Find where the given text appears and provide that cell's center as [x, y] coordinate. 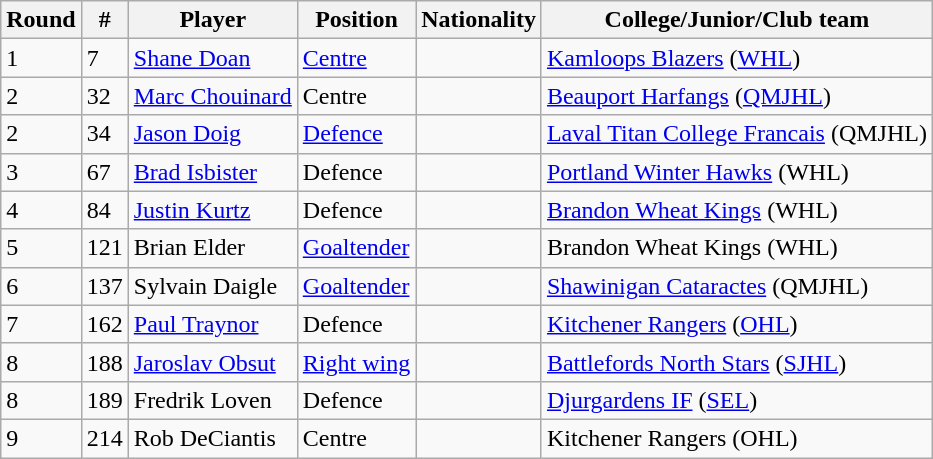
84 [104, 210]
162 [104, 324]
Djurgardens IF (SEL) [736, 400]
Marc Chouinard [212, 96]
Brad Isbister [212, 172]
Laval Titan College Francais (QMJHL) [736, 134]
Right wing [356, 362]
Shane Doan [212, 58]
Battlefords North Stars (SJHL) [736, 362]
Justin Kurtz [212, 210]
121 [104, 248]
1 [41, 58]
Round [41, 20]
Shawinigan Cataractes (QMJHL) [736, 286]
Jason Doig [212, 134]
32 [104, 96]
4 [41, 210]
Position [356, 20]
Brian Elder [212, 248]
College/Junior/Club team [736, 20]
Kamloops Blazers (WHL) [736, 58]
Sylvain Daigle [212, 286]
137 [104, 286]
3 [41, 172]
Paul Traynor [212, 324]
Rob DeCiantis [212, 438]
# [104, 20]
Player [212, 20]
67 [104, 172]
188 [104, 362]
214 [104, 438]
5 [41, 248]
189 [104, 400]
Beauport Harfangs (QMJHL) [736, 96]
9 [41, 438]
Portland Winter Hawks (WHL) [736, 172]
Fredrik Loven [212, 400]
Nationality [479, 20]
6 [41, 286]
34 [104, 134]
Jaroslav Obsut [212, 362]
